Capture the cell that displays the provided text and extract its (X, Y) central coordinate. 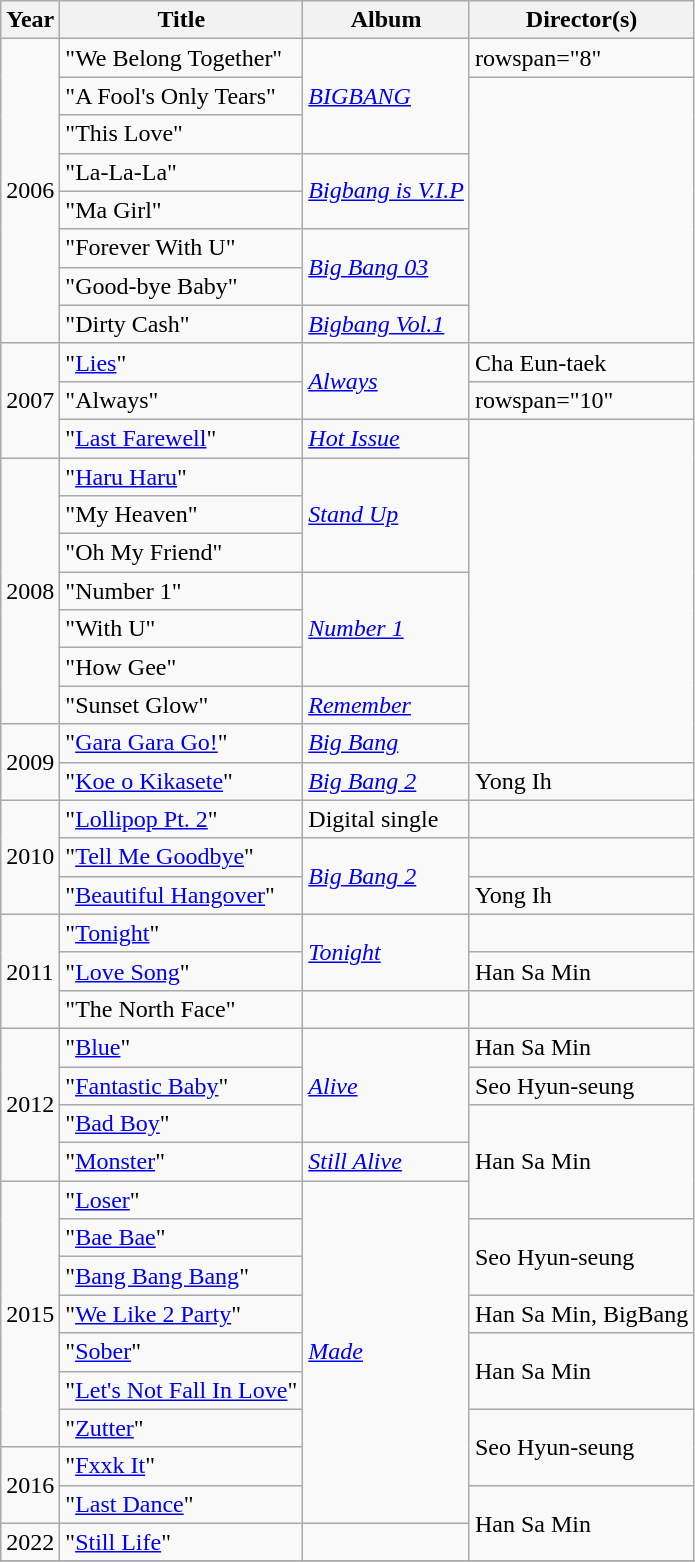
Album (386, 20)
BIGBANG (386, 96)
Remember (386, 705)
"Blue" (182, 1047)
"Beautiful Hangover" (182, 895)
"Love Song" (182, 971)
"Fantastic Baby" (182, 1085)
"The North Face" (182, 1009)
"Oh My Friend" (182, 553)
"Ma Girl" (182, 210)
"Loser" (182, 1200)
"Fxxk It" (182, 1466)
"Let's Not Fall In Love" (182, 1390)
"We Belong Together" (182, 58)
"Bad Boy" (182, 1124)
rowspan="8" (581, 58)
"Forever With U" (182, 248)
"Last Dance" (182, 1504)
Bigbang is V.I.P (386, 191)
Made (386, 1352)
"Lollipop Pt. 2" (182, 819)
Hot Issue (386, 438)
Still Alive (386, 1162)
"Tonight" (182, 933)
2006 (30, 191)
"Last Farewell" (182, 438)
2009 (30, 762)
"Haru Haru" (182, 477)
rowspan="10" (581, 400)
"Good-bye Baby" (182, 286)
"Sober" (182, 1352)
"Bang Bang Bang" (182, 1276)
"Bae Bae" (182, 1238)
2016 (30, 1485)
"La-La-La" (182, 172)
2022 (30, 1542)
2011 (30, 971)
"A Fool's Only Tears" (182, 96)
2007 (30, 400)
"Lies" (182, 362)
Always (386, 381)
Big Bang (386, 743)
"Monster" (182, 1162)
"This Love" (182, 134)
Alive (386, 1085)
2015 (30, 1314)
Han Sa Min, BigBang (581, 1314)
"Dirty Cash" (182, 324)
Bigbang Vol.1 (386, 324)
"With U" (182, 629)
Title (182, 20)
"We Like 2 Party" (182, 1314)
2012 (30, 1104)
"Zutter" (182, 1428)
Director(s) (581, 20)
"Sunset Glow" (182, 705)
Number 1 (386, 629)
"Koe o Kikasete" (182, 781)
"How Gee" (182, 667)
Big Bang 03 (386, 267)
Digital single (386, 819)
2008 (30, 591)
Tonight (386, 952)
"Gara Gara Go!" (182, 743)
"Number 1" (182, 591)
"Still Life" (182, 1542)
2010 (30, 857)
Year (30, 20)
Stand Up (386, 515)
"Tell Me Goodbye" (182, 857)
"My Heaven" (182, 515)
"Always" (182, 400)
Cha Eun-taek (581, 362)
